Locate the cell with the specified text and output its (x, y) center coordinate. 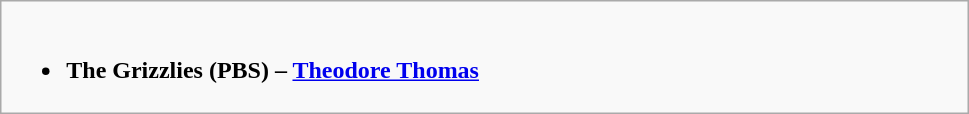
The Grizzlies (PBS) – Theodore Thomas (485, 58)
